Search for the cell housing the specified text and yield its [x, y] center coordinate. 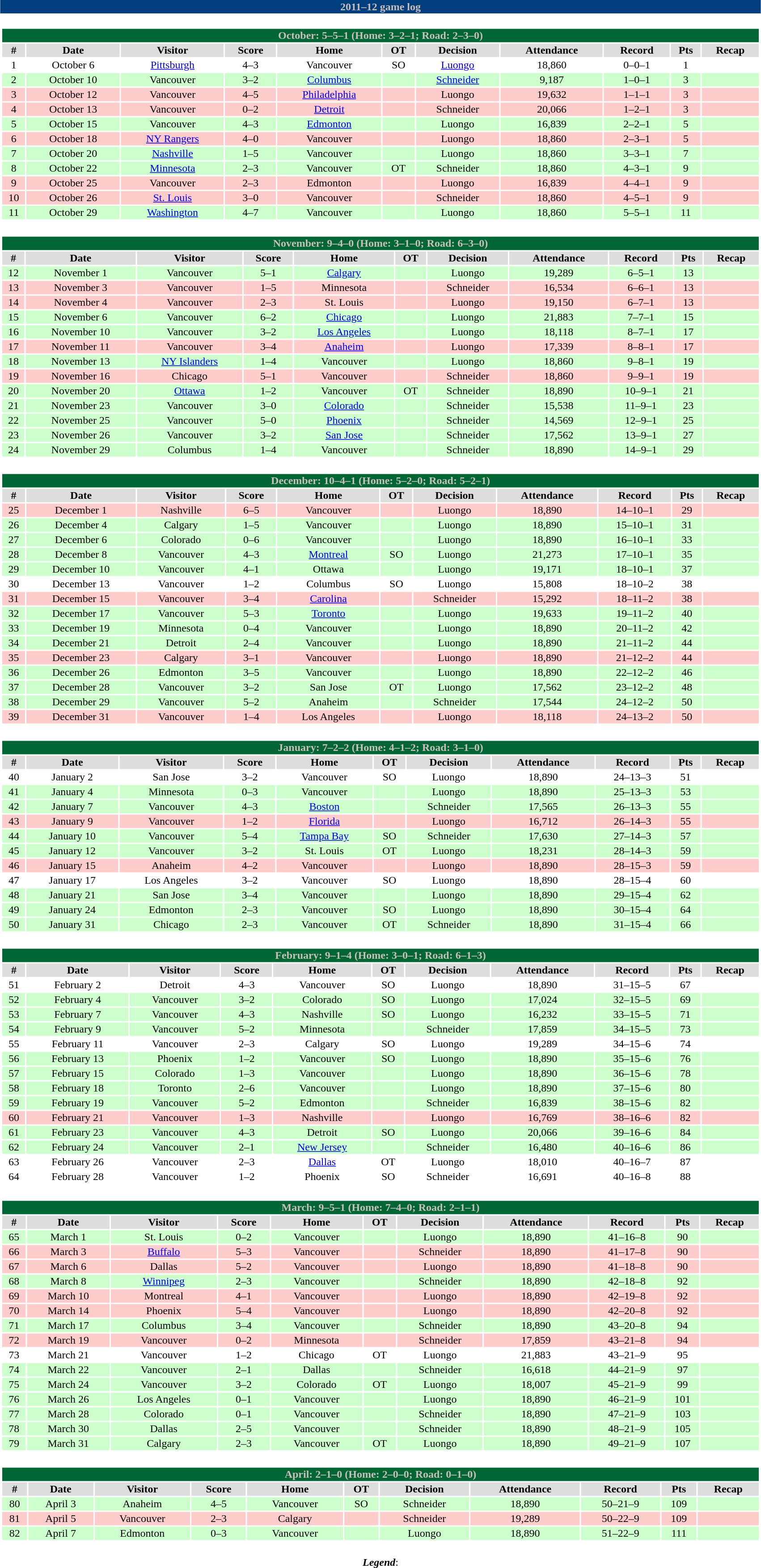
January 21 [72, 895]
2–5 [244, 1429]
Florida [325, 821]
October 22 [73, 169]
22–12–2 [635, 673]
December 19 [81, 628]
35–15–6 [632, 1059]
November 25 [80, 421]
40–16–7 [632, 1162]
40–16–8 [632, 1177]
14,569 [559, 421]
16,480 [543, 1147]
63 [13, 1162]
45–21–9 [627, 1384]
March 10 [68, 1296]
2011–12 game log [380, 7]
17,339 [559, 346]
April 3 [61, 1504]
18,010 [543, 1162]
81 [14, 1518]
24–13–3 [632, 777]
Buffalo [164, 1252]
18–10–2 [635, 584]
November 29 [80, 450]
6–2 [268, 317]
March 22 [68, 1370]
19,633 [547, 614]
50–21–9 [620, 1504]
4–7 [250, 212]
December: 10–4–1 (Home: 5–2–0; Road: 5–2–1) [380, 481]
75 [14, 1384]
36 [13, 673]
5–5–1 [637, 212]
28 [13, 555]
79 [14, 1443]
26–13–3 [632, 807]
95 [682, 1355]
21,273 [547, 555]
16–10–1 [635, 540]
2–3–1 [637, 139]
28–15–4 [632, 880]
4–4–1 [637, 183]
November 20 [80, 391]
38–15–6 [632, 1103]
12 [13, 273]
Pittsburgh [173, 65]
October 26 [73, 198]
March 19 [68, 1340]
February: 9–1–4 (Home: 3–0–1; Road: 6–1–3) [380, 955]
1–1–1 [637, 94]
39–16–6 [632, 1132]
51–22–9 [620, 1534]
March 26 [68, 1399]
NY Rangers [173, 139]
February 23 [78, 1132]
16 [13, 332]
41–18–8 [627, 1266]
January 12 [72, 851]
October: 5–5–1 (Home: 3–2–1; Road: 2–3–0) [380, 35]
17–10–1 [635, 555]
December 26 [81, 673]
2–4 [251, 643]
February 15 [78, 1073]
56 [13, 1059]
22 [13, 421]
87 [685, 1162]
March 14 [68, 1311]
November 6 [80, 317]
9–8–1 [641, 362]
8 [13, 169]
4–5–1 [637, 198]
40–16–6 [632, 1147]
28–14–3 [632, 851]
34–15–6 [632, 1044]
Carolina [329, 599]
December 6 [81, 540]
48–21–9 [627, 1429]
49 [13, 910]
January: 7–2–2 (Home: 4–1–2; Road: 3–1–0) [380, 748]
42–19–8 [627, 1296]
46–21–9 [627, 1399]
41–16–8 [627, 1237]
17,565 [543, 807]
25–13–3 [632, 792]
8–8–1 [641, 346]
15,292 [547, 599]
70 [14, 1311]
February 28 [78, 1177]
6 [13, 139]
16,712 [543, 821]
54 [13, 1029]
16,232 [543, 1014]
50–22–9 [620, 1518]
March 21 [68, 1355]
9,187 [552, 80]
86 [685, 1147]
November 11 [80, 346]
107 [682, 1443]
December 4 [81, 525]
18–11–2 [635, 599]
97 [682, 1370]
14–9–1 [641, 450]
21–11–2 [635, 643]
October 29 [73, 212]
42–18–8 [627, 1281]
88 [685, 1177]
November 1 [80, 273]
16,534 [559, 287]
26 [13, 525]
0–6 [251, 540]
31–15–5 [632, 985]
November 16 [80, 376]
4–0 [250, 139]
2–2–1 [637, 124]
43–20–8 [627, 1325]
November 26 [80, 435]
March 24 [68, 1384]
3–1 [251, 658]
38–16–6 [632, 1118]
37–15–6 [632, 1088]
41 [13, 792]
0–4 [251, 628]
14–10–1 [635, 510]
31–15–4 [632, 925]
March 1 [68, 1237]
24–13–2 [635, 717]
45 [13, 851]
101 [682, 1399]
15,808 [547, 584]
6–5–1 [641, 273]
16,769 [543, 1118]
30–15–4 [632, 910]
December 17 [81, 614]
November 13 [80, 362]
19,150 [559, 303]
34 [13, 643]
Washington [173, 212]
1–2–1 [637, 110]
March 28 [68, 1414]
24–12–2 [635, 702]
November 23 [80, 405]
19–11–2 [635, 614]
February 18 [78, 1088]
18 [13, 362]
October 25 [73, 183]
99 [682, 1384]
19,632 [552, 94]
2 [13, 80]
March: 9–5–1 (Home: 7–4–0; Road: 2–1–1) [380, 1207]
15,538 [559, 405]
13–9–1 [641, 435]
68 [14, 1281]
16,618 [536, 1370]
1–0–1 [637, 80]
4–2 [250, 866]
March 3 [68, 1252]
December 8 [81, 555]
10 [13, 198]
111 [679, 1534]
39 [13, 717]
21–12–2 [635, 658]
105 [682, 1429]
January 31 [72, 925]
27–14–3 [632, 836]
34–15–5 [632, 1029]
February 7 [78, 1014]
8–7–1 [641, 332]
November 4 [80, 303]
New Jersey [322, 1147]
Winnipeg [164, 1281]
19,171 [547, 569]
42–20–8 [627, 1311]
December 1 [81, 510]
77 [14, 1414]
44–21–9 [627, 1370]
6–7–1 [641, 303]
December 28 [81, 687]
January 17 [72, 880]
Philadelphia [329, 94]
Tampa Bay [325, 836]
April: 2–1–0 (Home: 2–0–0; Road: 0–1–0) [380, 1475]
October 12 [73, 94]
28–15–3 [632, 866]
17,544 [547, 702]
October 10 [73, 80]
7–7–1 [641, 317]
65 [14, 1237]
49–21–9 [627, 1443]
11–9–1 [641, 405]
20–11–2 [635, 628]
December 13 [81, 584]
February 21 [78, 1118]
36–15–6 [632, 1073]
March 6 [68, 1266]
October 18 [73, 139]
32–15–5 [632, 1000]
6–5 [251, 510]
43–21–8 [627, 1340]
NY Islanders [190, 362]
April 7 [61, 1534]
October 13 [73, 110]
November: 9–4–0 (Home: 3–1–0; Road: 6–3–0) [380, 244]
18–10–1 [635, 569]
47–21–9 [627, 1414]
November 10 [80, 332]
February 19 [78, 1103]
3–3–1 [637, 153]
February 26 [78, 1162]
December 15 [81, 599]
84 [685, 1132]
December 31 [81, 717]
32 [13, 614]
February 9 [78, 1029]
January 15 [72, 866]
52 [13, 1000]
18,007 [536, 1384]
12–9–1 [641, 421]
5–0 [268, 421]
0–0–1 [637, 65]
47 [13, 880]
29–15–4 [632, 895]
October 6 [73, 65]
February 2 [78, 985]
6–6–1 [641, 287]
February 11 [78, 1044]
March 31 [68, 1443]
41–17–8 [627, 1252]
January 2 [72, 777]
March 30 [68, 1429]
April 5 [61, 1518]
March 17 [68, 1325]
17,630 [543, 836]
16,691 [543, 1177]
33–15–5 [632, 1014]
4 [13, 110]
February 4 [78, 1000]
January 9 [72, 821]
43 [13, 821]
24 [13, 450]
9–9–1 [641, 376]
30 [13, 584]
103 [682, 1414]
72 [14, 1340]
December 29 [81, 702]
2–6 [247, 1088]
26–14–3 [632, 821]
October 20 [73, 153]
January 10 [72, 836]
17,024 [543, 1000]
January 24 [72, 910]
18,231 [543, 851]
43–21–9 [627, 1355]
February 13 [78, 1059]
Boston [325, 807]
February 24 [78, 1147]
20 [13, 391]
November 3 [80, 287]
14 [13, 303]
March 8 [68, 1281]
3–5 [251, 673]
January 7 [72, 807]
4–3–1 [637, 169]
October 15 [73, 124]
December 21 [81, 643]
10–9–1 [641, 391]
58 [13, 1088]
15–10–1 [635, 525]
23–12–2 [635, 687]
61 [13, 1132]
January 4 [72, 792]
December 23 [81, 658]
December 10 [81, 569]
